Find where the given text appears and provide that cell's center as [x, y] coordinate. 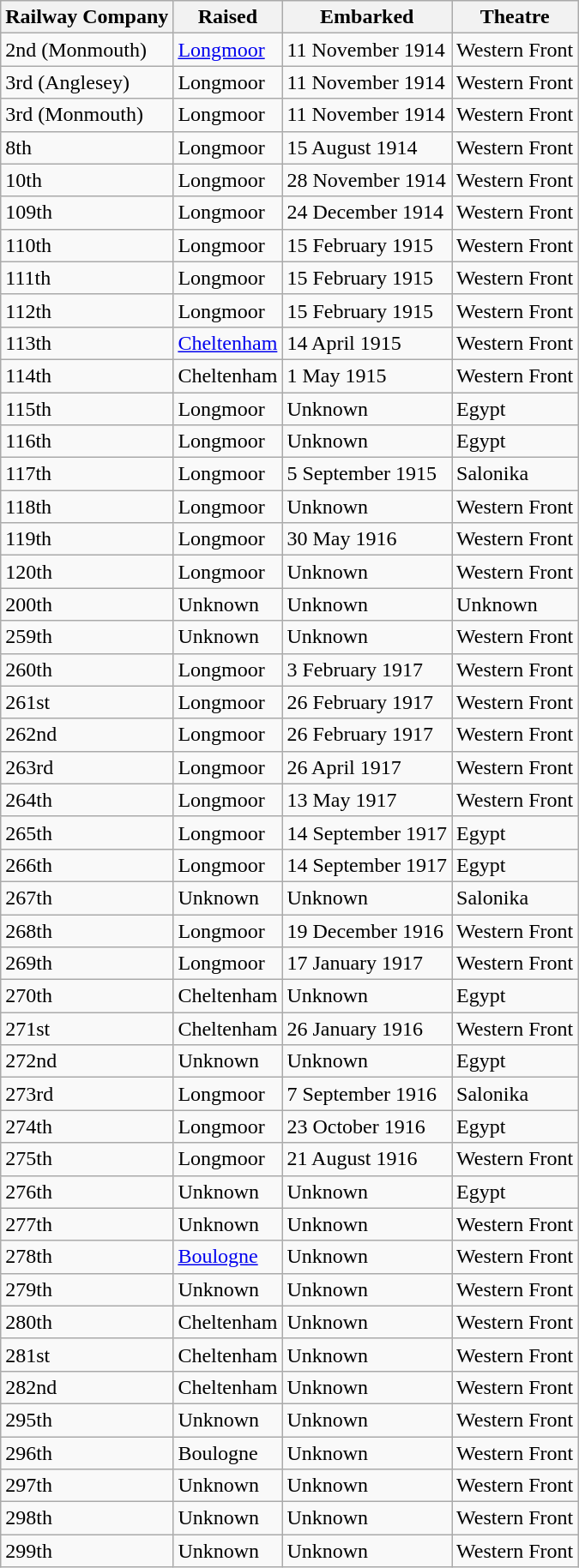
109th [87, 213]
23 October 1916 [367, 1126]
26 April 1917 [367, 767]
Raised [228, 17]
276th [87, 1192]
273rd [87, 1094]
30 May 1916 [367, 539]
266th [87, 865]
Railway Company [87, 17]
7 September 1916 [367, 1094]
115th [87, 409]
277th [87, 1224]
275th [87, 1159]
3 February 1917 [367, 670]
298th [87, 1518]
13 May 1917 [367, 800]
120th [87, 572]
Theatre [515, 17]
2nd (Monmouth) [87, 50]
299th [87, 1551]
112th [87, 310]
5 September 1915 [367, 474]
24 December 1914 [367, 213]
297th [87, 1486]
28 November 1914 [367, 180]
Embarked [367, 17]
279th [87, 1289]
3rd (Anglesey) [87, 82]
261st [87, 702]
21 August 1916 [367, 1159]
270th [87, 996]
15 August 1914 [367, 147]
111th [87, 278]
116th [87, 442]
260th [87, 670]
295th [87, 1420]
278th [87, 1257]
119th [87, 539]
282nd [87, 1387]
271st [87, 1029]
265th [87, 832]
113th [87, 343]
262nd [87, 735]
274th [87, 1126]
3rd (Monmouth) [87, 115]
281st [87, 1355]
296th [87, 1453]
114th [87, 375]
118th [87, 507]
26 January 1916 [367, 1029]
14 April 1915 [367, 343]
10th [87, 180]
117th [87, 474]
269th [87, 964]
17 January 1917 [367, 964]
280th [87, 1322]
1 May 1915 [367, 375]
259th [87, 637]
268th [87, 930]
263rd [87, 767]
8th [87, 147]
19 December 1916 [367, 930]
267th [87, 898]
110th [87, 245]
264th [87, 800]
200th [87, 604]
272nd [87, 1061]
